Pinpoint the cell where the given text exists, returning its (x, y) midpoint coordinate. 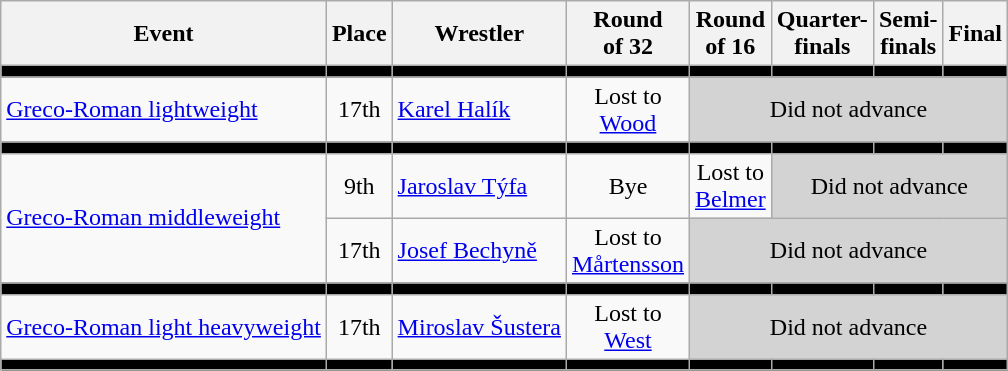
Round of 32 (628, 34)
Greco-Roman middleweight (164, 218)
Miroslav Šustera (479, 326)
Lost to West (628, 326)
Jaroslav Týfa (479, 186)
Event (164, 34)
Karel Halík (479, 110)
Greco-Roman lightweight (164, 110)
Wrestler (479, 34)
Lost to Wood (628, 110)
Greco-Roman light heavyweight (164, 326)
Bye (628, 186)
Lost to Belmer (731, 186)
Quarter-finals (822, 34)
Final (975, 34)
Lost to Mårtensson (628, 250)
Semi-finals (908, 34)
Place (359, 34)
Josef Bechyně (479, 250)
Round of 16 (731, 34)
9th (359, 186)
